Output the (X, Y) coordinate of the center of the cell containing the given text.  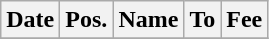
Date (30, 20)
Pos. (86, 20)
Fee (244, 20)
Name (148, 20)
To (202, 20)
